For the text-containing cell, return its midpoint in [x, y] coordinate format. 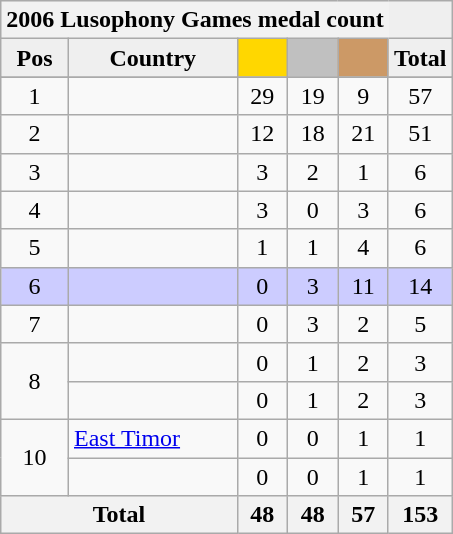
8 [35, 381]
Pos [35, 58]
14 [420, 286]
10 [35, 457]
Country [152, 58]
29 [262, 96]
51 [420, 134]
9 [364, 96]
19 [312, 96]
7 [35, 324]
153 [420, 515]
12 [262, 134]
11 [364, 286]
18 [312, 134]
East Timor [152, 438]
2006 Lusophony Games medal count [195, 20]
21 [364, 134]
